Return the [x, y] coordinate for the center point of the cell that contains the specified text.  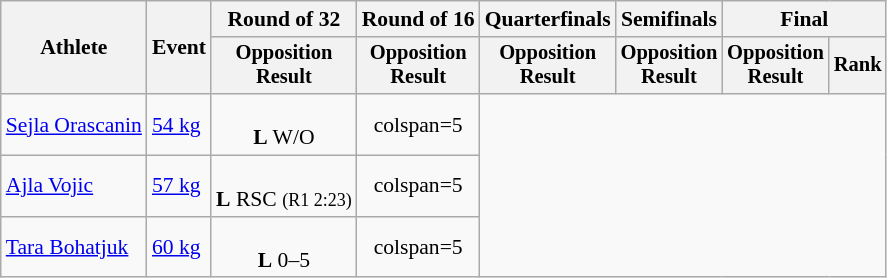
Round of 16 [418, 19]
60 kg [179, 248]
L W/O [284, 124]
Tara Bohatjuk [74, 248]
Rank [858, 66]
Athlete [74, 48]
Event [179, 48]
Ajla Vojic [74, 186]
Final [804, 19]
L 0–5 [284, 248]
Sejla Orascanin [74, 124]
57 kg [179, 186]
54 kg [179, 124]
L RSC (R1 2:23) [284, 186]
Quarterfinals [548, 19]
Semifinals [670, 19]
Round of 32 [284, 19]
